Extract the [x, y] coordinate from the center of the cell holding the provided text.  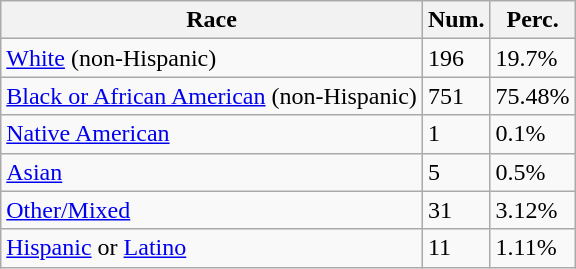
White (non-Hispanic) [212, 58]
Perc. [532, 20]
751 [456, 96]
196 [456, 58]
0.1% [532, 134]
1.11% [532, 248]
Hispanic or Latino [212, 248]
3.12% [532, 210]
Black or African American (non-Hispanic) [212, 96]
Other/Mixed [212, 210]
Native American [212, 134]
Race [212, 20]
31 [456, 210]
1 [456, 134]
Asian [212, 172]
Num. [456, 20]
11 [456, 248]
5 [456, 172]
0.5% [532, 172]
75.48% [532, 96]
19.7% [532, 58]
